Locate the cell with the specified text and output its [X, Y] center coordinate. 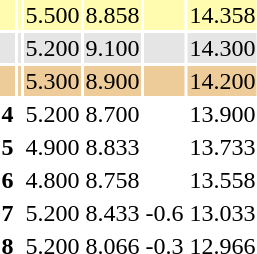
13.900 [222, 114]
6 [8, 180]
8.900 [112, 81]
14.200 [222, 81]
-0.6 [164, 213]
8.858 [112, 15]
13.558 [222, 180]
8.433 [112, 213]
14.300 [222, 48]
8.833 [112, 147]
8.700 [112, 114]
13.033 [222, 213]
8.758 [112, 180]
4.800 [52, 180]
14.358 [222, 15]
5 [8, 147]
9.100 [112, 48]
7 [8, 213]
5.300 [52, 81]
4.900 [52, 147]
5.500 [52, 15]
4 [8, 114]
13.733 [222, 147]
